Extract the (X, Y) coordinate from the center of the cell holding the provided text.  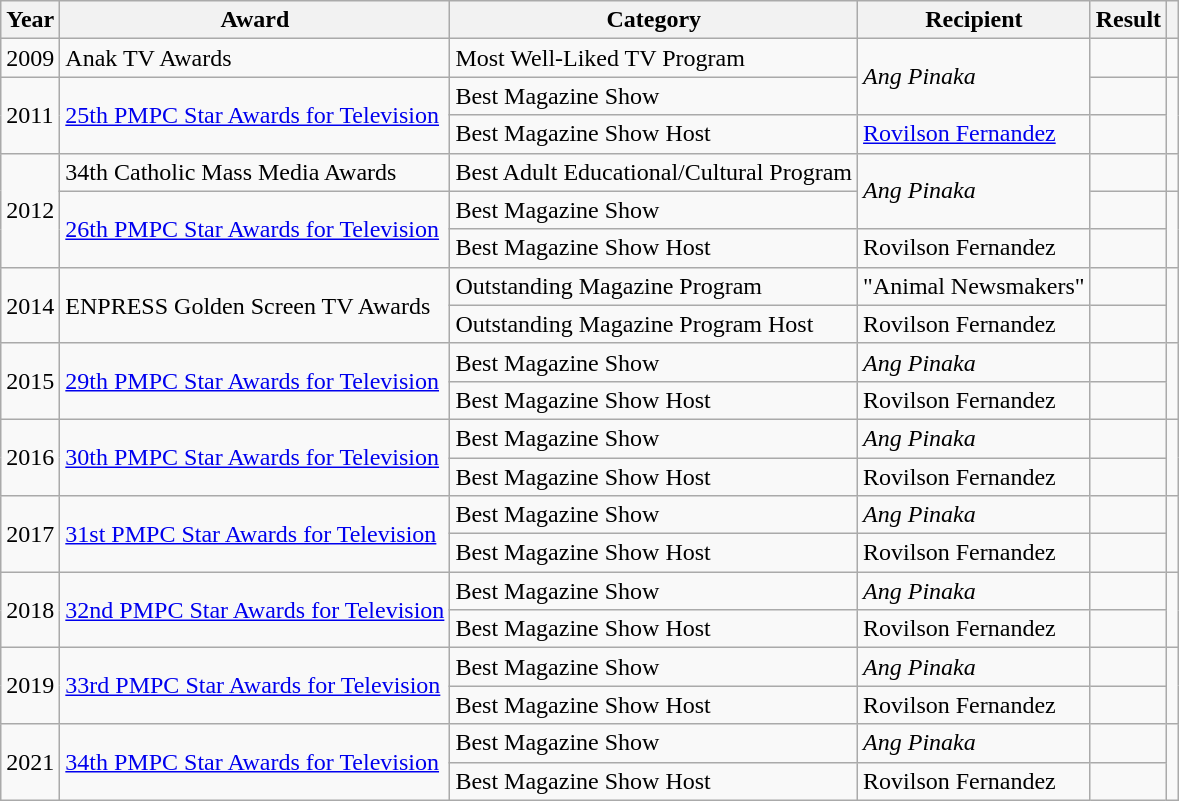
30th PMPC Star Awards for Television (255, 457)
2011 (30, 115)
Recipient (974, 20)
31st PMPC Star Awards for Television (255, 534)
25th PMPC Star Awards for Television (255, 115)
Category (654, 20)
2017 (30, 534)
2014 (30, 305)
"Animal Newsmakers" (974, 286)
34th PMPC Star Awards for Television (255, 762)
ENPRESS Golden Screen TV Awards (255, 305)
2016 (30, 457)
Outstanding Magazine Program (654, 286)
32nd PMPC Star Awards for Television (255, 610)
29th PMPC Star Awards for Television (255, 381)
33rd PMPC Star Awards for Television (255, 686)
Award (255, 20)
Anak TV Awards (255, 58)
2012 (30, 210)
Outstanding Magazine Program Host (654, 324)
2015 (30, 381)
Best Adult Educational/Cultural Program (654, 172)
2021 (30, 762)
2019 (30, 686)
2018 (30, 610)
34th Catholic Mass Media Awards (255, 172)
Result (1128, 20)
Year (30, 20)
26th PMPC Star Awards for Television (255, 229)
Most Well-Liked TV Program (654, 58)
2009 (30, 58)
